Return (X, Y) of the center of cell containing provided text 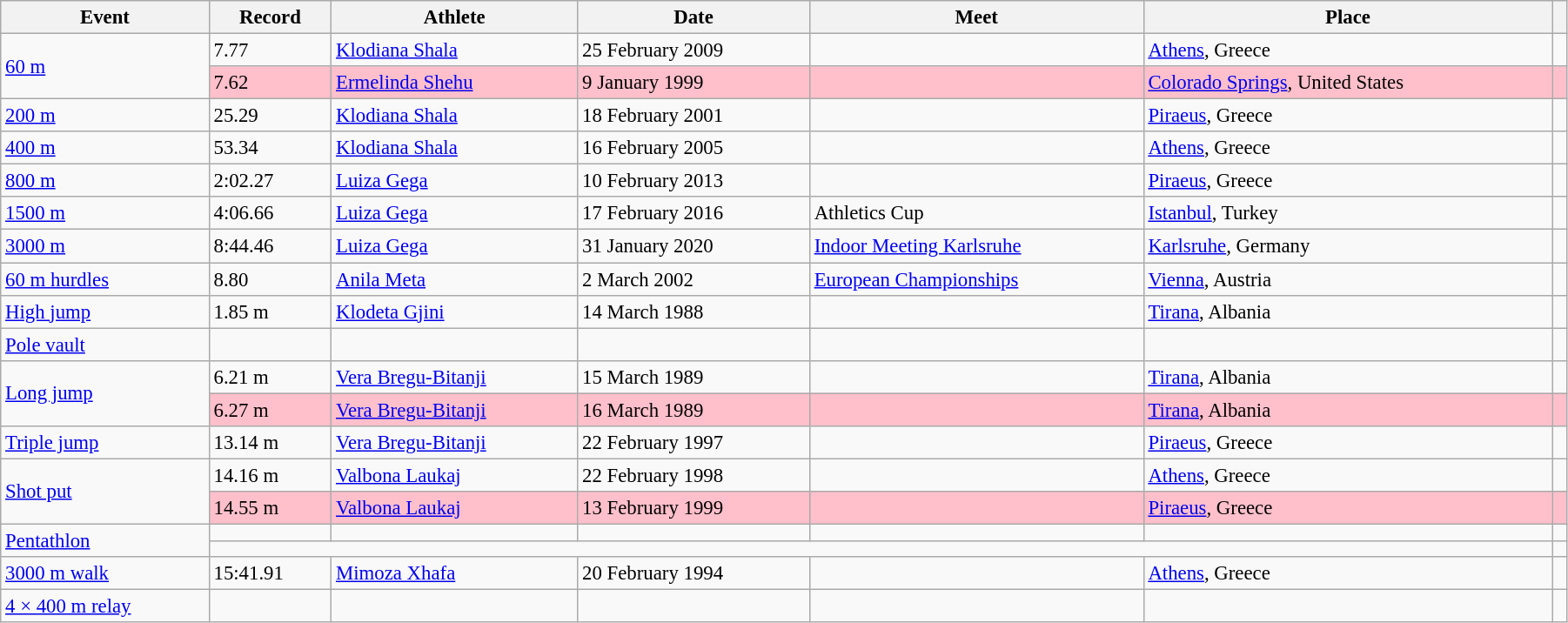
Long jump (104, 393)
Mimoza Xhafa (454, 573)
14 March 1988 (694, 311)
Event (104, 17)
Date (694, 17)
15 March 1989 (694, 377)
200 m (104, 116)
Athletics Cup (976, 213)
22 February 1997 (694, 443)
31 January 2020 (694, 246)
4 × 400 m relay (104, 606)
8.80 (270, 279)
9 January 1999 (694, 83)
17 February 2016 (694, 213)
7.62 (270, 83)
High jump (104, 311)
Klodeta Gjini (454, 311)
53.34 (270, 148)
2:02.27 (270, 181)
Pole vault (104, 345)
Place (1348, 17)
1.85 m (270, 311)
1500 m (104, 213)
Athlete (454, 17)
13 February 1999 (694, 508)
800 m (104, 181)
25 February 2009 (694, 50)
20 February 1994 (694, 573)
6.21 m (270, 377)
4:06.66 (270, 213)
14.55 m (270, 508)
18 February 2001 (694, 116)
Colorado Springs, United States (1348, 83)
15:41.91 (270, 573)
3000 m walk (104, 573)
Pentathlon (104, 540)
60 m (104, 66)
25.29 (270, 116)
16 March 1989 (694, 410)
13.14 m (270, 443)
6.27 m (270, 410)
16 February 2005 (694, 148)
Meet (976, 17)
Triple jump (104, 443)
Karlsruhe, Germany (1348, 246)
2 March 2002 (694, 279)
Istanbul, Turkey (1348, 213)
10 February 2013 (694, 181)
3000 m (104, 246)
Vienna, Austria (1348, 279)
Shot put (104, 491)
Indoor Meeting Karlsruhe (976, 246)
60 m hurdles (104, 279)
14.16 m (270, 475)
Anila Meta (454, 279)
Record (270, 17)
European Championships (976, 279)
8:44.46 (270, 246)
7.77 (270, 50)
Ermelinda Shehu (454, 83)
22 February 1998 (694, 475)
400 m (104, 148)
